Provide the (x, y) coordinate of the cell's center where the given text is located.  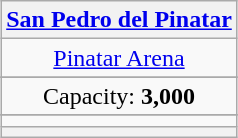
San Pedro del Pinatar (120, 20)
Pinatar Arena (120, 58)
Capacity: 3,000 (120, 96)
